Pinpoint the cell where the given text exists, returning its (X, Y) midpoint coordinate. 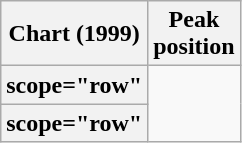
Peakposition (194, 34)
Chart (1999) (74, 34)
